Return the (X, Y) coordinate for the center point of the cell that contains the specified text.  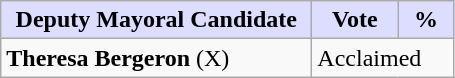
% (426, 20)
Deputy Mayoral Candidate (156, 20)
Vote (355, 20)
Theresa Bergeron (X) (156, 58)
Acclaimed (383, 58)
